Output the (x, y) coordinate of the center of the cell containing the given text.  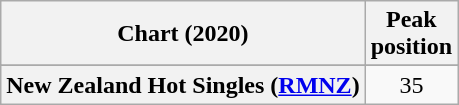
Chart (2020) (183, 34)
35 (411, 85)
New Zealand Hot Singles (RMNZ) (183, 85)
Peakposition (411, 34)
